Identify which cell holds the provided text, then report its (x, y) central coordinate. 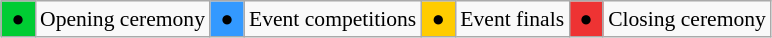
Event competitions (332, 19)
Closing ceremony (687, 19)
Event finals (512, 19)
Opening ceremony (122, 19)
